Provide the (X, Y) coordinate of the cell's center where the given text is located.  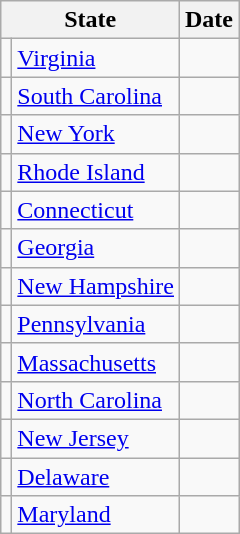
Massachusetts (96, 362)
Rhode Island (96, 172)
Pennsylvania (96, 324)
North Carolina (96, 400)
New Jersey (96, 438)
Maryland (96, 515)
Georgia (96, 248)
Date (210, 20)
State (90, 20)
Connecticut (96, 210)
New Hampshire (96, 286)
Delaware (96, 477)
South Carolina (96, 96)
Virginia (96, 58)
New York (96, 134)
